Return the (X, Y) coordinate for the center point of the cell that contains the specified text.  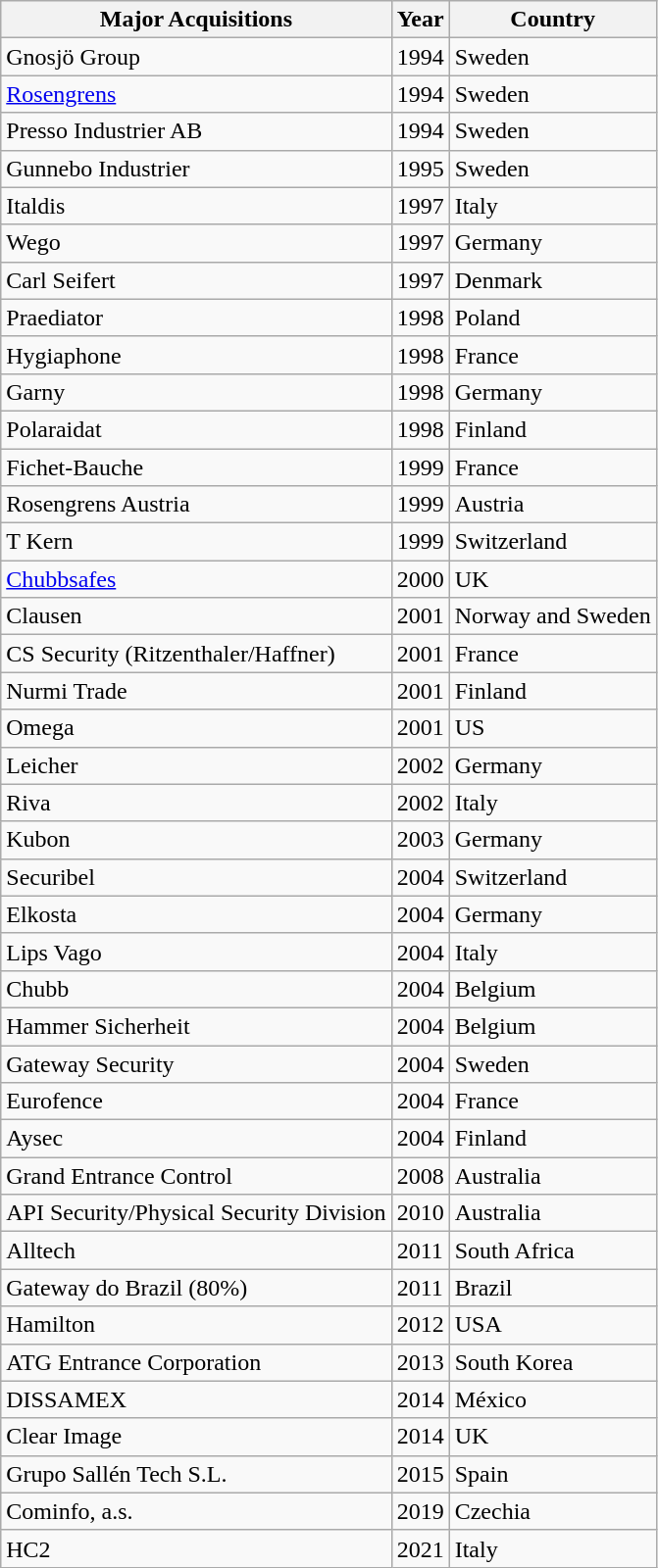
Rosengrens (196, 94)
Fichet-Bauche (196, 467)
Hygiaphone (196, 355)
Wego (196, 243)
Aysec (196, 1139)
Austria (553, 505)
Carl Seifert (196, 280)
Clausen (196, 616)
Omega (196, 728)
Kubon (196, 840)
USA (553, 1325)
Lips Vago (196, 952)
2003 (420, 840)
Leicher (196, 765)
Gunnebo Industrier (196, 169)
HC2 (196, 1548)
Hammer Sicherheit (196, 1026)
Denmark (553, 280)
Presso Industrier AB (196, 131)
Norway and Sweden (553, 616)
Grupo Sallén Tech S.L. (196, 1474)
Major Acquisitions (196, 20)
South Korea (553, 1362)
1995 (420, 169)
Year (420, 20)
ATG Entrance Corporation (196, 1362)
2010 (420, 1213)
2015 (420, 1474)
Rosengrens Austria (196, 505)
Poland (553, 318)
Gnosjö Group (196, 57)
South Africa (553, 1250)
Alltech (196, 1250)
2008 (420, 1176)
Chubb (196, 989)
2012 (420, 1325)
Securibel (196, 877)
US (553, 728)
Elkosta (196, 914)
2013 (420, 1362)
Grand Entrance Control (196, 1176)
API Security/Physical Security Division (196, 1213)
Chubbsafes (196, 579)
Spain (553, 1474)
Praediator (196, 318)
Gateway do Brazil (80%) (196, 1288)
México (553, 1399)
Hamilton (196, 1325)
T Kern (196, 542)
Polaraidat (196, 429)
Nurmi Trade (196, 691)
DISSAMEX (196, 1399)
Riva (196, 803)
Eurofence (196, 1102)
Country (553, 20)
Clear Image (196, 1437)
Gateway Security (196, 1063)
Brazil (553, 1288)
Italdis (196, 206)
2019 (420, 1511)
Cominfo, a.s. (196, 1511)
Garny (196, 392)
Czechia (553, 1511)
2000 (420, 579)
2021 (420, 1548)
CS Security (Ritzenthaler/Haffner) (196, 654)
